Return the (x, y) coordinate for the center point of the cell that contains the specified text.  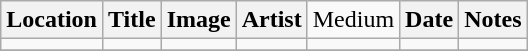
Location (52, 20)
Artist (272, 20)
Notes (493, 20)
Date (430, 20)
Title (132, 20)
Image (198, 20)
Medium (353, 20)
